For the text-containing cell, return its midpoint in (x, y) coordinate format. 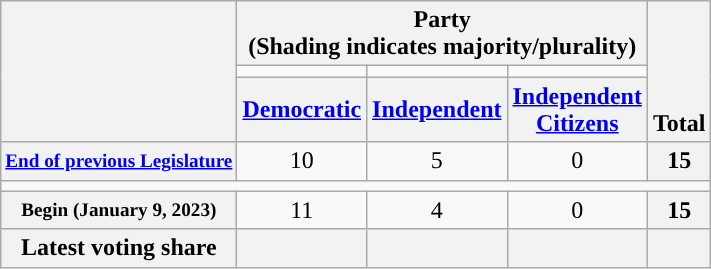
Democratic (302, 110)
5 (437, 161)
11 (302, 210)
End of previous Legislature (119, 161)
Party (Shading indicates majority/plurality) (442, 34)
Independent (437, 110)
IndependentCitizens (577, 110)
Latest voting share (119, 248)
Begin (January 9, 2023) (119, 210)
Total (679, 72)
4 (437, 210)
10 (302, 161)
